From the cell containing the given text, extract its center point as (X, Y) coordinate. 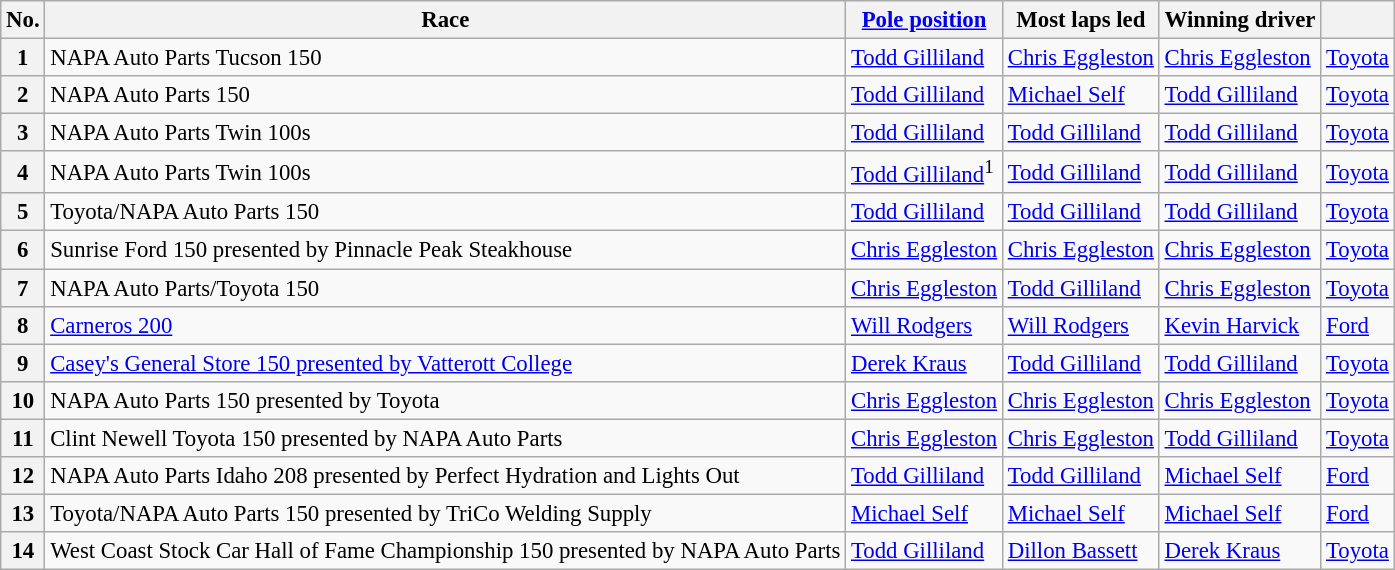
5 (23, 213)
No. (23, 20)
Todd Gilliland1 (924, 172)
Sunrise Ford 150 presented by Pinnacle Peak Steakhouse (446, 250)
14 (23, 551)
Casey's General Store 150 presented by Vatterott College (446, 363)
2 (23, 95)
11 (23, 438)
6 (23, 250)
8 (23, 325)
7 (23, 288)
Pole position (924, 20)
Most laps led (1080, 20)
Clint Newell Toyota 150 presented by NAPA Auto Parts (446, 438)
Carneros 200 (446, 325)
3 (23, 133)
Winning driver (1240, 20)
NAPA Auto Parts/Toyota 150 (446, 288)
4 (23, 172)
West Coast Stock Car Hall of Fame Championship 150 presented by NAPA Auto Parts (446, 551)
13 (23, 513)
NAPA Auto Parts Idaho 208 presented by Perfect Hydration and Lights Out (446, 476)
9 (23, 363)
Dillon Bassett (1080, 551)
Race (446, 20)
Toyota/NAPA Auto Parts 150 presented by TriCo Welding Supply (446, 513)
Toyota/NAPA Auto Parts 150 (446, 213)
NAPA Auto Parts Tucson 150 (446, 58)
NAPA Auto Parts 150 presented by Toyota (446, 400)
Kevin Harvick (1240, 325)
NAPA Auto Parts 150 (446, 95)
10 (23, 400)
1 (23, 58)
12 (23, 476)
